Provide the (x, y) coordinate of the cell's center where the given text is located.  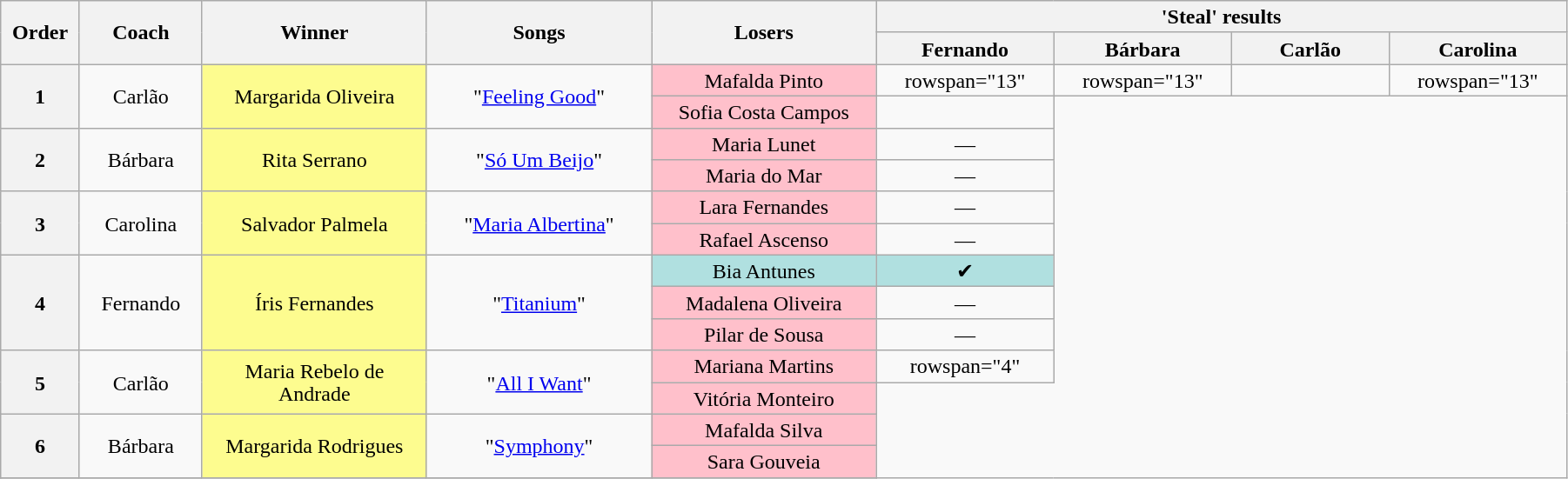
Salvador Palmela (314, 223)
"Symphony" (539, 445)
Mariana Martins (764, 367)
Sofia Costa Campos (764, 111)
✔ (965, 271)
Maria do Mar (764, 176)
6 (40, 445)
"All I Want" (539, 383)
Sara Gouveia (764, 462)
rowspan="4" (965, 367)
"Só Um Beijo" (539, 160)
Maria Lunet (764, 144)
Winner (314, 33)
"Feeling Good" (539, 96)
Rita Serrano (314, 160)
Coach (141, 33)
Losers (764, 33)
5 (40, 383)
"Titanium" (539, 303)
4 (40, 303)
"Maria Albertina" (539, 223)
Mafalda Pinto (764, 80)
Bia Antunes (764, 271)
Madalena Oliveira (764, 303)
Mafalda Silva (764, 429)
Vitória Monteiro (764, 398)
Order (40, 33)
Rafael Ascenso (764, 240)
Margarida Rodrigues (314, 445)
2 (40, 160)
Íris Fernandes (314, 303)
3 (40, 223)
Lara Fernandes (764, 207)
Maria Rebelo de Andrade (314, 383)
'Steal' results (1222, 17)
Margarida Oliveira (314, 96)
Pilar de Sousa (764, 334)
1 (40, 96)
Songs (539, 33)
